Locate the cell with the specified text and output its [x, y] center coordinate. 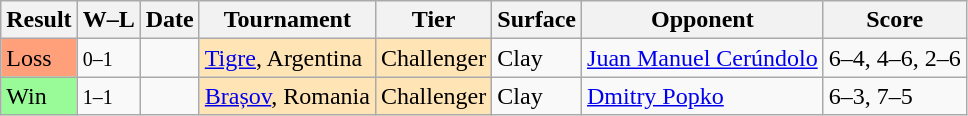
1–1 [108, 96]
Tigre, Argentina [287, 58]
Win [39, 96]
Brașov, Romania [287, 96]
6–4, 4–6, 2–6 [894, 58]
0–1 [108, 58]
Loss [39, 58]
Opponent [703, 20]
Juan Manuel Cerúndolo [703, 58]
Surface [537, 20]
Tier [433, 20]
Score [894, 20]
Result [39, 20]
W–L [108, 20]
Date [170, 20]
Tournament [287, 20]
6–3, 7–5 [894, 96]
Dmitry Popko [703, 96]
